Identify which cell holds the provided text, then report its [X, Y] central coordinate. 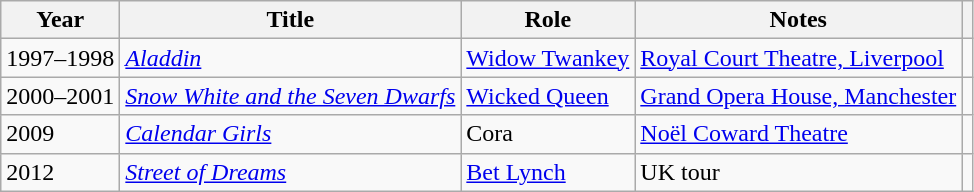
Street of Dreams [290, 172]
Snow White and the Seven Dwarfs [290, 96]
Widow Twankey [548, 58]
Aladdin [290, 58]
Grand Opera House, Manchester [798, 96]
Title [290, 20]
Notes [798, 20]
Role [548, 20]
Cora [548, 134]
2009 [60, 134]
UK tour [798, 172]
2000–2001 [60, 96]
Noël Coward Theatre [798, 134]
Wicked Queen [548, 96]
Year [60, 20]
Bet Lynch [548, 172]
Calendar Girls [290, 134]
1997–1998 [60, 58]
Royal Court Theatre, Liverpool [798, 58]
2012 [60, 172]
